Pinpoint the cell where the given text exists, returning its [X, Y] midpoint coordinate. 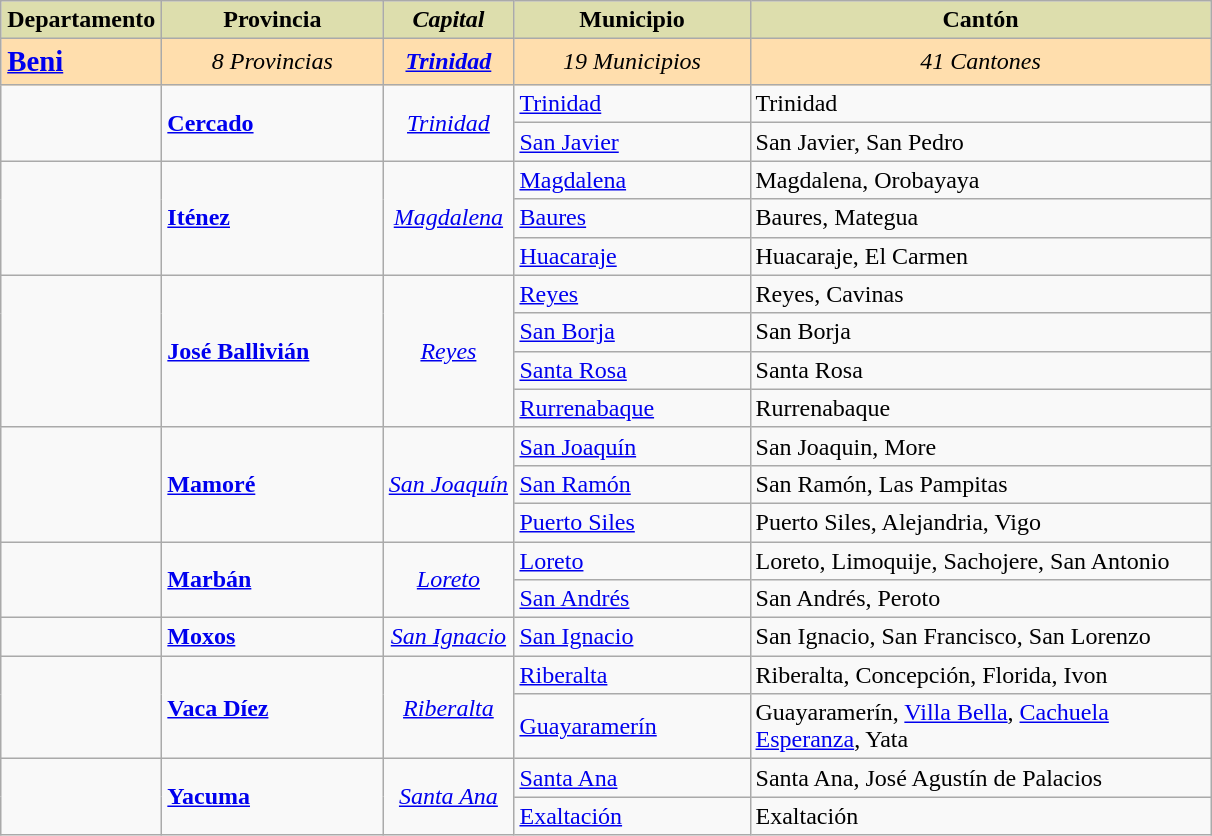
Puerto Siles [632, 522]
Capital [448, 20]
Baures [632, 218]
8 Provincias [272, 62]
Provincia [272, 20]
Riberalta, Concepción, Florida, Ivon [980, 675]
Guayaramerín [632, 726]
41 Cantones [980, 62]
Iténez [272, 218]
Huacaraje [632, 256]
Cantón [980, 20]
San Andrés, Peroto [980, 599]
Marbán [272, 580]
Magdalena, Orobayaya [980, 180]
San Ramón, Las Pampitas [980, 484]
Santa Ana, José Agustín de Palacios [980, 778]
San Ignacio, San Francisco, San Lorenzo [980, 637]
José Ballivián [272, 351]
San Javier, San Pedro [980, 142]
Departamento [82, 20]
Loreto, Limoquije, Sachojere, San Antonio [980, 561]
Vaca Díez [272, 708]
Yacuma [272, 797]
Baures, Mategua [980, 218]
Mamoré [272, 484]
San Ramón [632, 484]
San Javier [632, 142]
Reyes, Cavinas [980, 294]
Guayaramerín, Villa Bella, Cachuela Esperanza, Yata [980, 726]
San Joaquin, More [980, 446]
San Andrés [632, 599]
Beni [82, 62]
19 Municipios [632, 62]
Moxos [272, 637]
Huacaraje, El Carmen [980, 256]
Municipio [632, 20]
Puerto Siles, Alejandria, Vigo [980, 522]
Cercado [272, 123]
